Provide the (X, Y) coordinate of the cell's center where the given text is located.  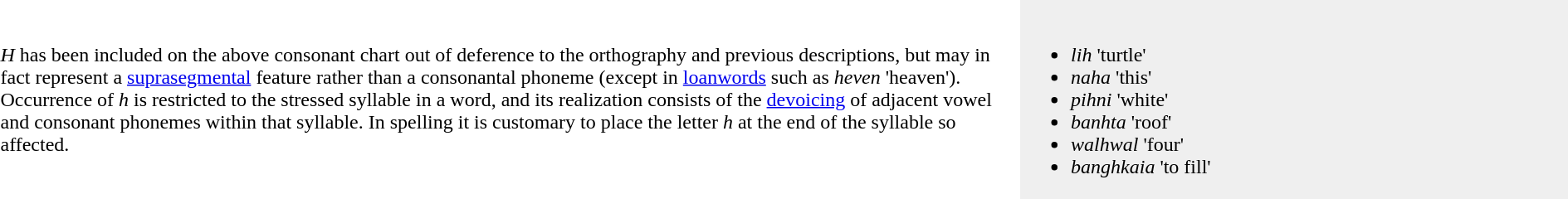
lih 'turtle'naha 'this'pihni 'white'banhta 'roof'walhwal 'four'banghkaia 'to fill' (1294, 99)
